Return the (X, Y) coordinate for the center point of the cell that contains the specified text.  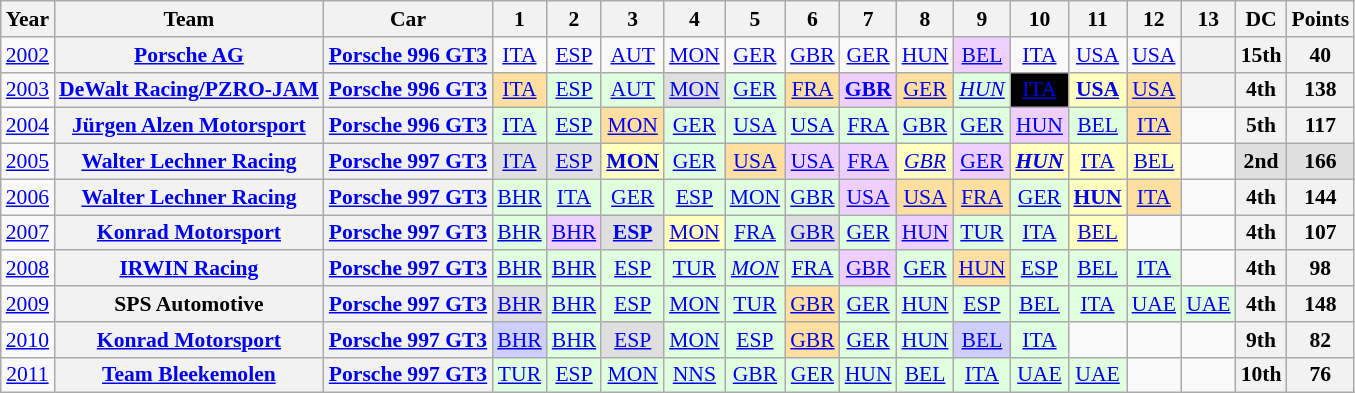
4 (694, 19)
2010 (28, 340)
40 (1320, 55)
SPS Automotive (189, 304)
DC (1262, 19)
138 (1320, 90)
8 (926, 19)
Points (1320, 19)
12 (1154, 19)
144 (1320, 197)
NNS (694, 375)
DeWalt Racing/PZRO-JAM (189, 90)
2nd (1262, 162)
2007 (28, 233)
Porsche AG (189, 55)
6 (812, 19)
9th (1262, 340)
Year (28, 19)
2003 (28, 90)
2009 (28, 304)
5th (1262, 126)
15th (1262, 55)
IRWIN Racing (189, 269)
Team (189, 19)
2 (574, 19)
7 (868, 19)
2008 (28, 269)
Jürgen Alzen Motorsport (189, 126)
1 (520, 19)
2006 (28, 197)
76 (1320, 375)
9 (982, 19)
Car (408, 19)
148 (1320, 304)
10th (1262, 375)
10 (1039, 19)
98 (1320, 269)
13 (1208, 19)
2002 (28, 55)
2005 (28, 162)
2004 (28, 126)
107 (1320, 233)
117 (1320, 126)
11 (1097, 19)
2011 (28, 375)
5 (756, 19)
3 (632, 19)
82 (1320, 340)
166 (1320, 162)
Team Bleekemolen (189, 375)
